Identify which cell holds the provided text, then report its (X, Y) central coordinate. 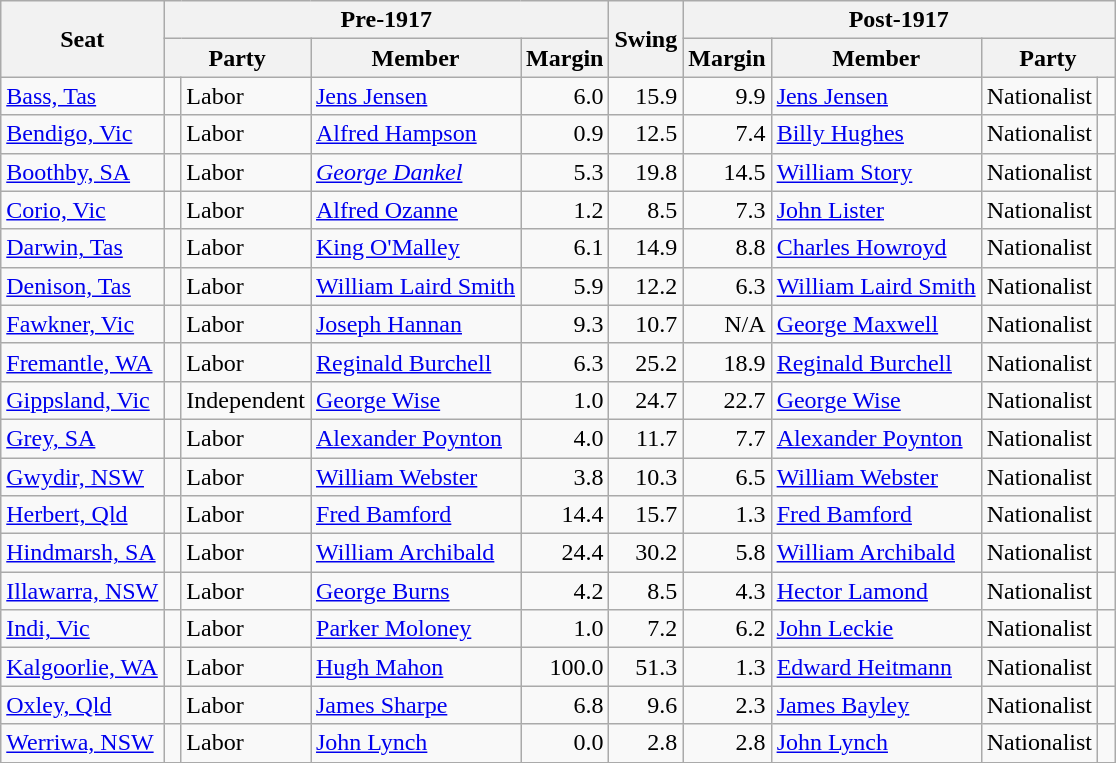
Werriwa, NSW (82, 743)
Oxley, Qld (82, 705)
5.3 (565, 172)
7.3 (727, 210)
Pre-1917 (386, 20)
Hector Lamond (876, 591)
Alfred Hampson (415, 134)
24.7 (646, 400)
7.4 (727, 134)
7.7 (727, 438)
Parker Moloney (415, 629)
John Lister (876, 210)
14.4 (565, 515)
5.8 (727, 553)
Hugh Mahon (415, 667)
Fremantle, WA (82, 362)
14.5 (727, 172)
4.0 (565, 438)
100.0 (565, 667)
10.3 (646, 477)
11.7 (646, 438)
Gwydir, NSW (82, 477)
14.9 (646, 248)
William Story (876, 172)
22.7 (727, 400)
Hindmarsh, SA (82, 553)
Denison, Tas (82, 286)
9.3 (565, 324)
6.5 (727, 477)
George Maxwell (876, 324)
0.0 (565, 743)
Billy Hughes (876, 134)
Fawkner, Vic (82, 324)
Grey, SA (82, 438)
1.2 (565, 210)
6.1 (565, 248)
51.3 (646, 667)
8.8 (727, 248)
Kalgoorlie, WA (82, 667)
30.2 (646, 553)
Charles Howroyd (876, 248)
Joseph Hannan (415, 324)
0.9 (565, 134)
2.3 (727, 705)
25.2 (646, 362)
Post-1917 (899, 20)
Darwin, Tas (82, 248)
6.2 (727, 629)
5.9 (565, 286)
18.9 (727, 362)
George Dankel (415, 172)
Alfred Ozanne (415, 210)
Boothby, SA (82, 172)
Seat (82, 39)
6.0 (565, 96)
19.8 (646, 172)
N/A (727, 324)
James Sharpe (415, 705)
Independent (246, 400)
Gippsland, Vic (82, 400)
4.3 (727, 591)
9.9 (727, 96)
Bass, Tas (82, 96)
15.9 (646, 96)
Bendigo, Vic (82, 134)
4.2 (565, 591)
9.6 (646, 705)
12.5 (646, 134)
Corio, Vic (82, 210)
Herbert, Qld (82, 515)
24.4 (565, 553)
6.8 (565, 705)
7.2 (646, 629)
Edward Heitmann (876, 667)
James Bayley (876, 705)
3.8 (565, 477)
Swing (646, 39)
John Leckie (876, 629)
George Burns (415, 591)
12.2 (646, 286)
King O'Malley (415, 248)
10.7 (646, 324)
Indi, Vic (82, 629)
15.7 (646, 515)
Illawarra, NSW (82, 591)
